Pinpoint the cell where the given text exists, returning its (x, y) midpoint coordinate. 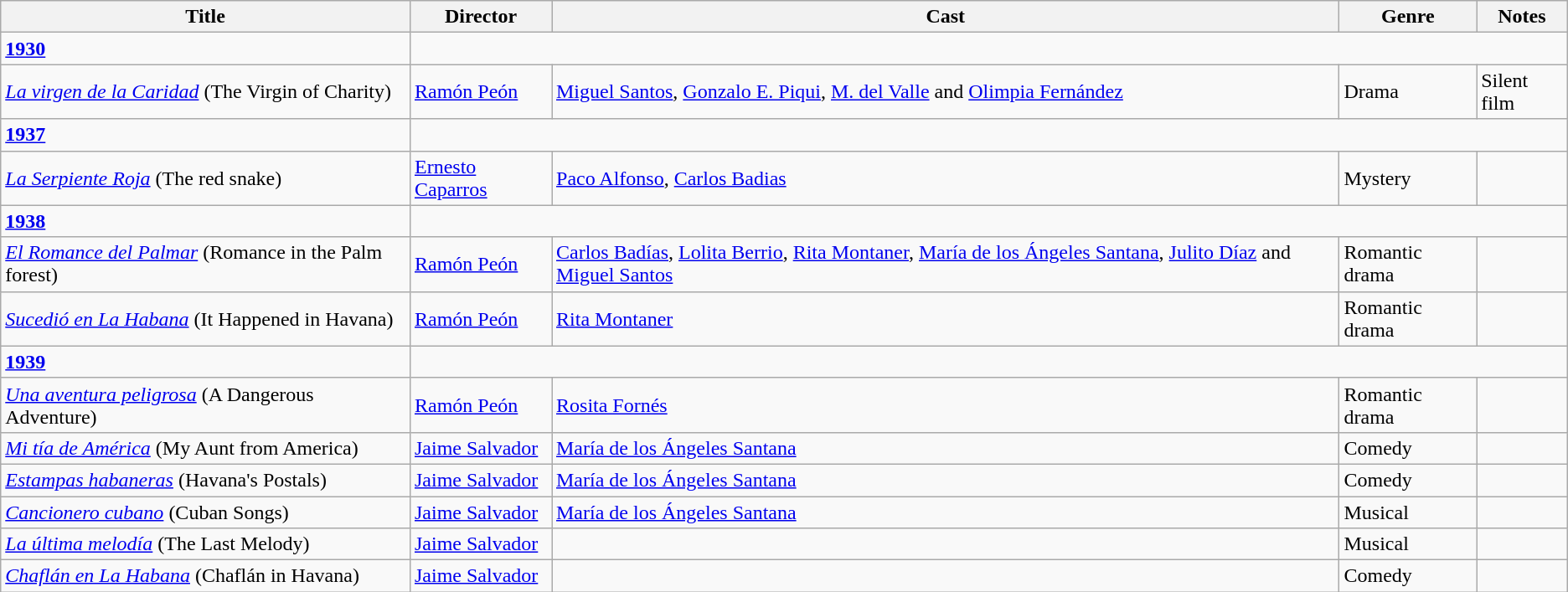
Director (481, 17)
Cast (945, 17)
Mystery (1408, 178)
La virgen de la Caridad (The Virgin of Charity) (206, 92)
El Romance del Palmar (Romance in the Palm forest) (206, 265)
Una aventura peligrosa (A Dangerous Adventure) (206, 405)
Title (206, 17)
La Serpiente Roja (The red snake) (206, 178)
Chaflán en La Habana (Chaflán in Havana) (206, 576)
Paco Alfonso, Carlos Badias (945, 178)
1938 (206, 221)
Rita Montaner (945, 318)
Estampas habaneras (Havana's Postals) (206, 480)
Miguel Santos, Gonzalo E. Piqui, M. del Valle and Olimpia Fernández (945, 92)
Genre (1408, 17)
Cancionero cubano (Cuban Songs) (206, 512)
1939 (206, 362)
Mi tía de América (My Aunt from America) (206, 448)
Carlos Badías, Lolita Berrio, Rita Montaner, María de los Ángeles Santana, Julito Díaz and Miguel Santos (945, 265)
1930 (206, 49)
La última melodía (The Last Melody) (206, 544)
Ernesto Caparros (481, 178)
Sucedió en La Habana (It Happened in Havana) (206, 318)
Notes (1523, 17)
Silent film (1523, 92)
Drama (1408, 92)
1937 (206, 135)
Rosita Fornés (945, 405)
